Locate the cell with the specified text and output its (X, Y) center coordinate. 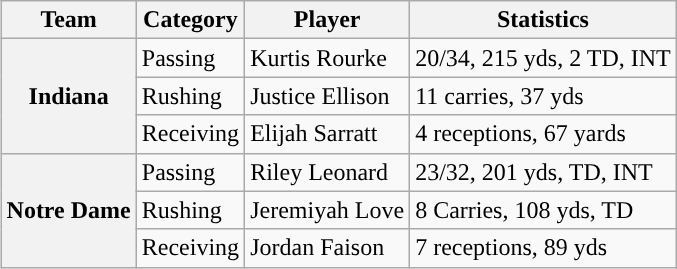
Notre Dame (68, 210)
20/34, 215 yds, 2 TD, INT (544, 58)
Player (328, 20)
Elijah Sarratt (328, 134)
Statistics (544, 20)
Jordan Faison (328, 248)
Team (68, 20)
11 carries, 37 yds (544, 96)
Indiana (68, 96)
Jeremiyah Love (328, 210)
7 receptions, 89 yds (544, 248)
Riley Leonard (328, 172)
8 Carries, 108 yds, TD (544, 210)
23/32, 201 yds, TD, INT (544, 172)
4 receptions, 67 yards (544, 134)
Justice Ellison (328, 96)
Category (190, 20)
Kurtis Rourke (328, 58)
